Provide the [X, Y] coordinate of the cell's center where the given text is located.  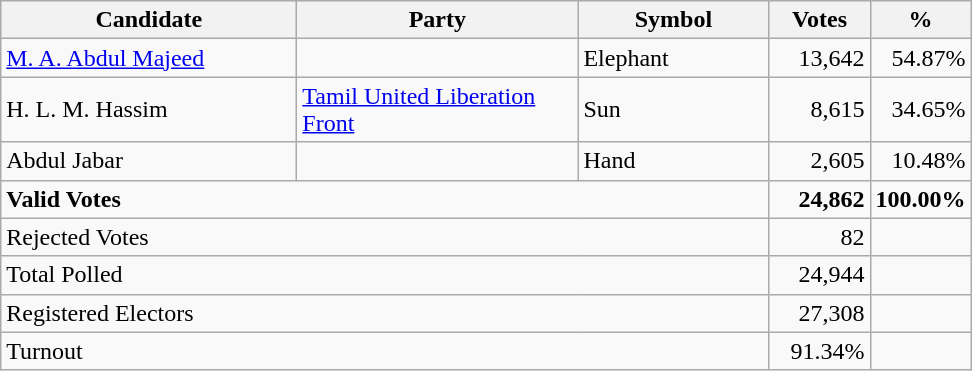
91.34% [820, 351]
M. A. Abdul Majeed [149, 58]
8,615 [820, 110]
82 [820, 237]
27,308 [820, 313]
Sun [674, 110]
Valid Votes [385, 199]
Total Polled [385, 275]
24,862 [820, 199]
2,605 [820, 161]
Abdul Jabar [149, 161]
Candidate [149, 20]
24,944 [820, 275]
100.00% [920, 199]
13,642 [820, 58]
Party [438, 20]
Elephant [674, 58]
Tamil United Liberation Front [438, 110]
54.87% [920, 58]
Votes [820, 20]
% [920, 20]
10.48% [920, 161]
34.65% [920, 110]
Symbol [674, 20]
Registered Electors [385, 313]
H. L. M. Hassim [149, 110]
Turnout [385, 351]
Hand [674, 161]
Rejected Votes [385, 237]
